Return (X, Y) of the center of cell containing provided text 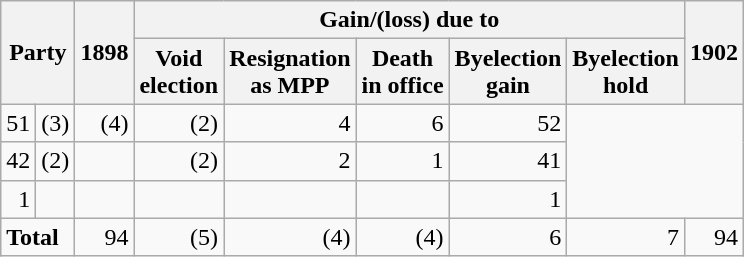
Voidelection (179, 72)
Resignationas MPP (290, 72)
41 (508, 161)
Byelectionhold (626, 72)
Byelectiongain (508, 72)
42 (18, 161)
Party (38, 52)
1898 (104, 52)
Gain/(loss) due to (410, 20)
1902 (714, 52)
(5) (179, 237)
7 (626, 237)
Deathin office (402, 72)
52 (508, 123)
Total (38, 237)
2 (290, 161)
51 (18, 123)
(3) (56, 123)
4 (290, 123)
